Output the [x, y] coordinate of the center of the cell containing the given text.  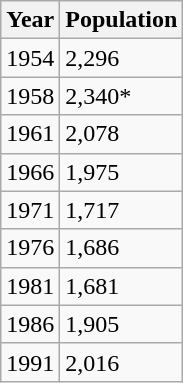
1966 [30, 172]
1958 [30, 96]
2,340* [122, 96]
2,296 [122, 58]
2,078 [122, 134]
1,975 [122, 172]
1,905 [122, 324]
1981 [30, 286]
1954 [30, 58]
1,681 [122, 286]
1976 [30, 248]
1,686 [122, 248]
1971 [30, 210]
2,016 [122, 362]
Population [122, 20]
1961 [30, 134]
1991 [30, 362]
1986 [30, 324]
Year [30, 20]
1,717 [122, 210]
